For the text-containing cell, return its midpoint in [x, y] coordinate format. 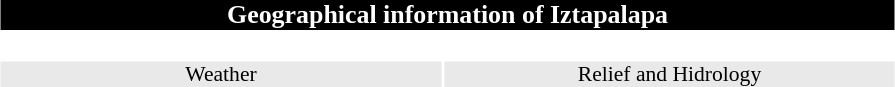
Geographical information of Iztapalapa [447, 15]
